Find where the given text appears and provide that cell's center as (X, Y) coordinate. 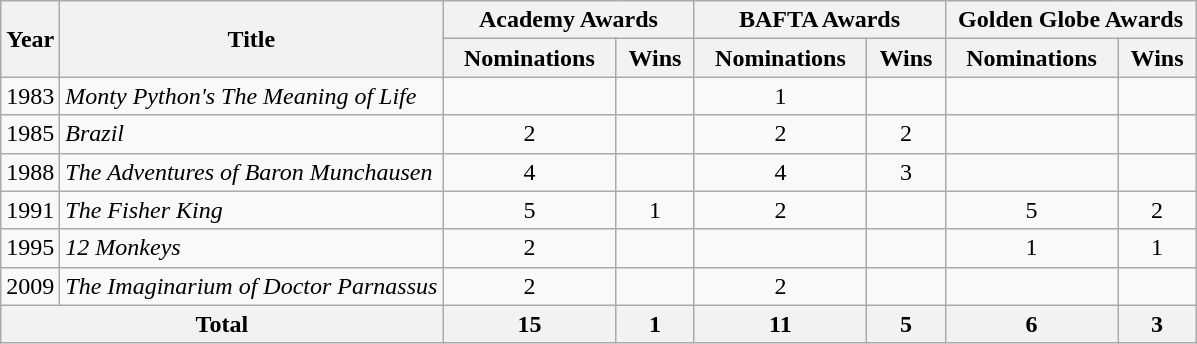
2009 (30, 286)
Title (252, 39)
1995 (30, 248)
The Imaginarium of Doctor Parnassus (252, 286)
Year (30, 39)
Total (222, 324)
Golden Globe Awards (1070, 20)
11 (780, 324)
6 (1032, 324)
15 (530, 324)
Brazil (252, 134)
1988 (30, 172)
The Adventures of Baron Munchausen (252, 172)
12 Monkeys (252, 248)
1983 (30, 96)
1991 (30, 210)
Academy Awards (568, 20)
The Fisher King (252, 210)
Monty Python's The Meaning of Life (252, 96)
BAFTA Awards (820, 20)
1985 (30, 134)
